Identify which cell holds the provided text, then report its (X, Y) central coordinate. 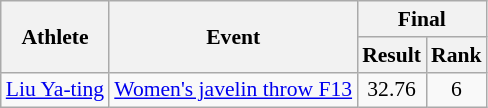
Athlete (55, 36)
32.76 (392, 90)
Rank (456, 55)
Event (233, 36)
Liu Ya-ting (55, 90)
6 (456, 90)
Final (422, 19)
Result (392, 55)
Women's javelin throw F13 (233, 90)
